Search for the cell housing the specified text and yield its (x, y) center coordinate. 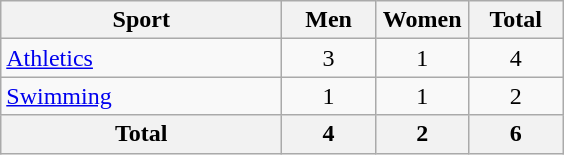
Women (422, 20)
Athletics (142, 58)
6 (516, 134)
Sport (142, 20)
3 (329, 58)
Swimming (142, 96)
Men (329, 20)
